Identify which cell holds the provided text, then report its [x, y] central coordinate. 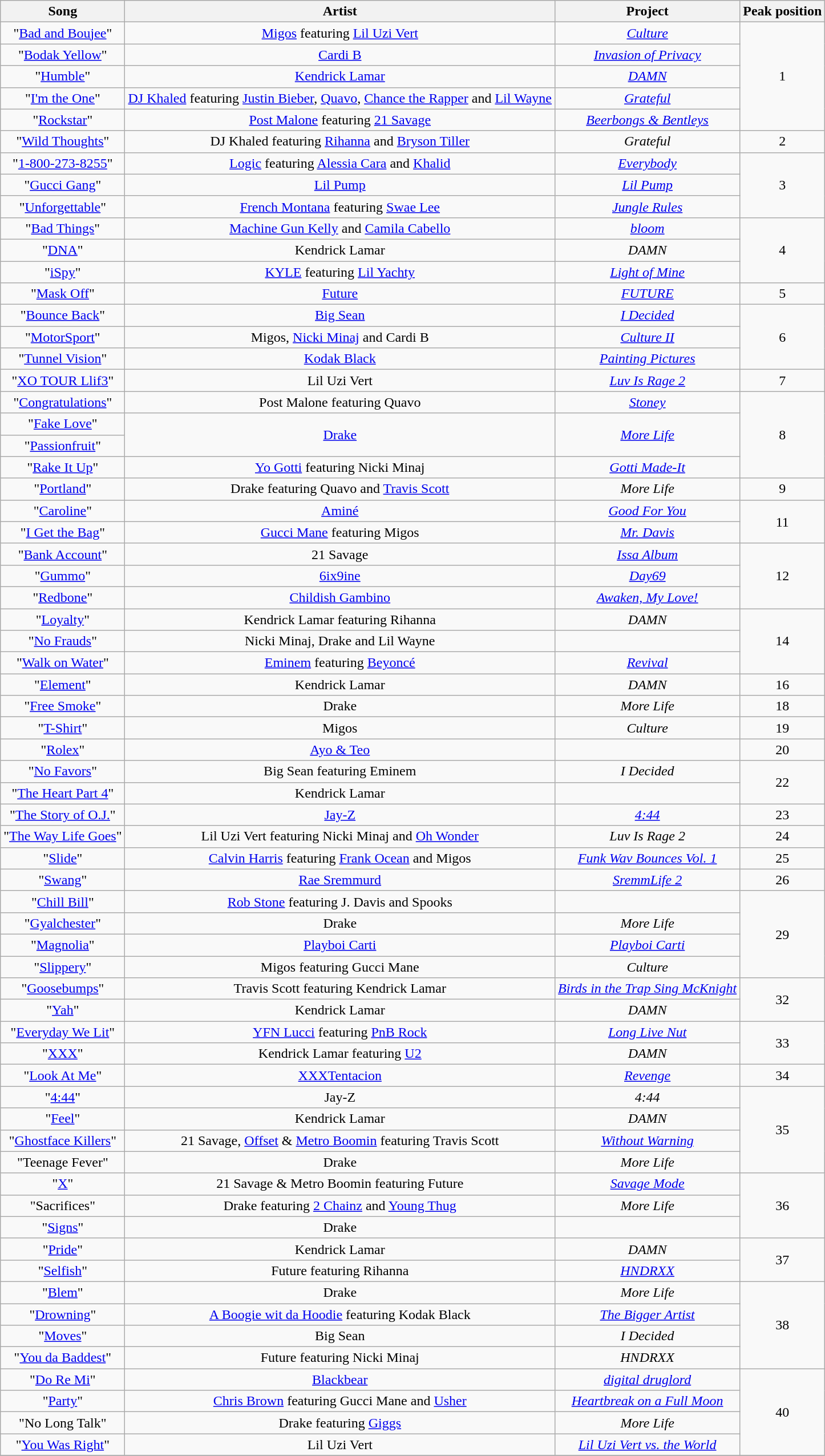
35 [783, 1130]
"Redbone" [63, 597]
21 Savage, Offset & Metro Boomin featuring Travis Scott [340, 1140]
40 [783, 1412]
Post Malone featuring 21 Savage [340, 120]
"Drowning" [63, 1314]
9 [783, 489]
Chris Brown featuring Gucci Mane and Usher [340, 1401]
"X" [63, 1184]
"T-Shirt" [63, 728]
Artist [340, 11]
DJ Khaled featuring Justin Bieber, Quavo, Chance the Rapper and Lil Wayne [340, 98]
"Rolex" [63, 750]
"Swang" [63, 880]
Birds in the Trap Sing McKnight [648, 989]
"Ghostface Killers" [63, 1140]
"Teenage Fever" [63, 1162]
Eminem featuring Beyoncé [340, 663]
"The Story of O.J." [63, 815]
"Portland" [63, 489]
"I Get the Bag" [63, 532]
"Rake It Up" [63, 467]
"Fake Love" [63, 424]
Long Live Nut [648, 1032]
4 [783, 250]
"Sacrifices" [63, 1206]
21 Savage [340, 554]
6ix9ine [340, 576]
Future featuring Rihanna [340, 1271]
SremmLife 2 [648, 880]
"Loyalty" [63, 619]
"Gummo" [63, 576]
Everybody [648, 163]
34 [783, 1075]
Savage Mode [648, 1184]
"Bad and Boujee" [63, 33]
Aminé [340, 511]
Yo Gotti featuring Nicki Minaj [340, 467]
37 [783, 1260]
"Blem" [63, 1292]
Calvin Harris featuring Frank Ocean and Migos [340, 858]
Revenge [648, 1075]
"Tunnel Vision" [63, 359]
"Element" [63, 685]
"No Favors" [63, 771]
Funk Wav Bounces Vol. 1 [648, 858]
Logic featuring Alessia Cara and Khalid [340, 163]
Rob Stone featuring J. Davis and Spooks [340, 901]
Lil Uzi Vert featuring Nicki Minaj and Oh Wonder [340, 836]
8 [783, 435]
5 [783, 294]
"Magnolia" [63, 945]
Painting Pictures [648, 359]
19 [783, 728]
Kendrick Lamar featuring U2 [340, 1054]
"Do Re Mi" [63, 1380]
"Walk on Water" [63, 663]
Migos featuring Gucci Mane [340, 967]
Travis Scott featuring Kendrick Lamar [340, 989]
FUTURE [648, 294]
3 [783, 185]
2 [783, 141]
"You Was Right" [63, 1445]
7 [783, 381]
"Gucci Gang" [63, 185]
Rae Sremmurd [340, 880]
Gotti Made-It [648, 467]
12 [783, 576]
"Goosebumps" [63, 989]
29 [783, 934]
Without Warning [648, 1140]
"Free Smoke" [63, 706]
"XO TOUR Llif3" [63, 381]
Light of Mine [648, 272]
25 [783, 858]
38 [783, 1325]
Migos featuring Lil Uzi Vert [340, 33]
Childish Gambino [340, 597]
Big Sean featuring Eminem [340, 771]
"Congratulations" [63, 402]
Drake featuring 2 Chainz and Young Thug [340, 1206]
"Slide" [63, 858]
"The Heart Part 4" [63, 793]
Awaken, My Love! [648, 597]
Drake featuring Giggs [340, 1423]
32 [783, 1000]
36 [783, 1206]
"Bank Account" [63, 554]
"You da Baddest" [63, 1358]
14 [783, 641]
24 [783, 836]
"Humble" [63, 76]
"Wild Thoughts" [63, 141]
Revival [648, 663]
Stoney [648, 402]
"XXX" [63, 1054]
Kendrick Lamar featuring Rihanna [340, 619]
6 [783, 337]
XXXTentacion [340, 1075]
18 [783, 706]
The Bigger Artist [648, 1314]
Invasion of Privacy [648, 55]
Lil Uzi Vert vs. the World [648, 1445]
"Rockstar" [63, 120]
"Chill Bill" [63, 901]
Kodak Black [340, 359]
Drake featuring Quavo and Travis Scott [340, 489]
"Signs" [63, 1227]
"Gyalchester" [63, 923]
Beerbongs & Bentleys [648, 120]
Jungle Rules [648, 207]
"MotorSport" [63, 337]
Culture II [648, 337]
33 [783, 1043]
22 [783, 782]
Ayo & Teo [340, 750]
Issa Album [648, 554]
"Slippery" [63, 967]
"Moves" [63, 1336]
11 [783, 521]
Future [340, 294]
1 [783, 76]
Song [63, 11]
Day69 [648, 576]
bloom [648, 228]
"Party" [63, 1401]
"Mask Off" [63, 294]
20 [783, 750]
21 Savage & Metro Boomin featuring Future [340, 1184]
"Look At Me" [63, 1075]
"1-800-273-8255" [63, 163]
"I'm the One" [63, 98]
Peak position [783, 11]
Mr. Davis [648, 532]
Good For You [648, 511]
"Everyday We Lit" [63, 1032]
"DNA" [63, 250]
"iSpy" [63, 272]
KYLE featuring Lil Yachty [340, 272]
Heartbreak on a Full Moon [648, 1401]
"Passionfruit" [63, 446]
"Bad Things" [63, 228]
Migos [340, 728]
"4:44" [63, 1097]
26 [783, 880]
digital druglord [648, 1380]
"Bodak Yellow" [63, 55]
Machine Gun Kelly and Camila Cabello [340, 228]
"Bounce Back" [63, 316]
23 [783, 815]
"Selfish" [63, 1271]
Blackbear [340, 1380]
French Montana featuring Swae Lee [340, 207]
"Caroline" [63, 511]
"The Way Life Goes" [63, 836]
DJ Khaled featuring Rihanna and Bryson Tiller [340, 141]
Cardi B [340, 55]
YFN Lucci featuring PnB Rock [340, 1032]
Future featuring Nicki Minaj [340, 1358]
"No Frauds" [63, 641]
"Yah" [63, 1010]
Nicki Minaj, Drake and Lil Wayne [340, 641]
16 [783, 685]
"No Long Talk" [63, 1423]
Post Malone featuring Quavo [340, 402]
"Unforgettable" [63, 207]
Gucci Mane featuring Migos [340, 532]
Project [648, 11]
"Pride" [63, 1249]
Migos, Nicki Minaj and Cardi B [340, 337]
"Feel" [63, 1119]
A Boogie wit da Hoodie featuring Kodak Black [340, 1314]
